Output the [x, y] coordinate of the center of the cell containing the given text.  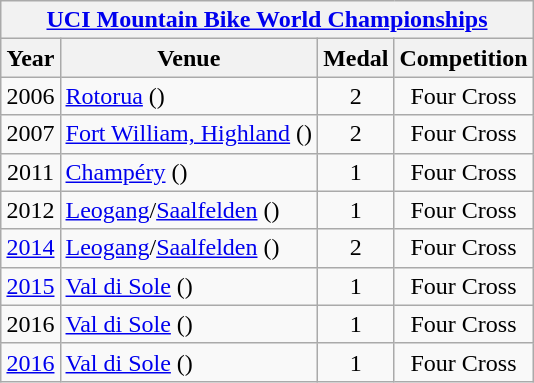
2006 [30, 96]
UCI Mountain Bike World Championships [267, 20]
Competition [464, 58]
2015 [30, 286]
Fort William, Highland () [189, 134]
Rotorua () [189, 96]
2014 [30, 248]
2011 [30, 172]
2007 [30, 134]
Champéry () [189, 172]
2012 [30, 210]
Medal [356, 58]
Year [30, 58]
Venue [189, 58]
